For the text-containing cell, return its midpoint in (x, y) coordinate format. 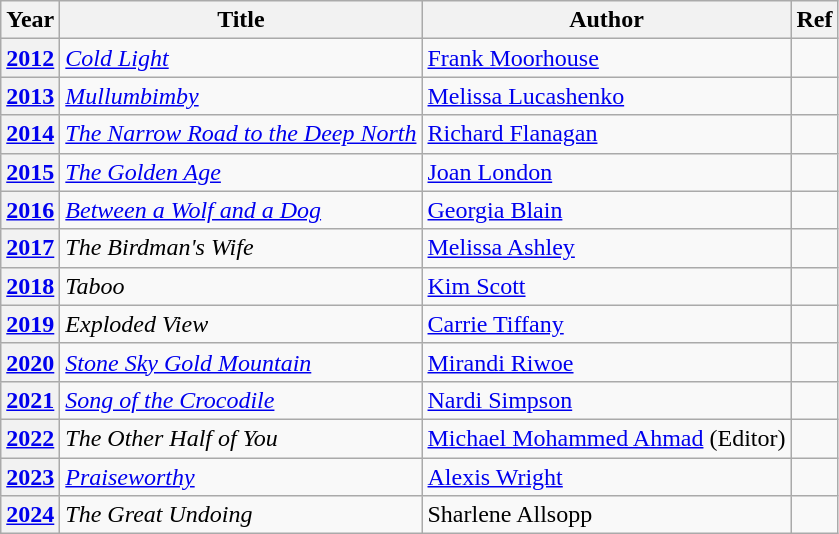
Michael Mohammed Ahmad (Editor) (606, 438)
Melissa Ashley (606, 248)
2023 (30, 477)
2014 (30, 134)
2022 (30, 438)
2016 (30, 210)
Mullumbimby (241, 96)
Ref (814, 20)
2021 (30, 400)
Alexis Wright (606, 477)
Stone Sky Gold Mountain (241, 362)
Georgia Blain (606, 210)
2020 (30, 362)
The Other Half of You (241, 438)
The Narrow Road to the Deep North (241, 134)
2017 (30, 248)
Author (606, 20)
Joan London (606, 172)
Sharlene Allsopp (606, 515)
Between a Wolf and a Dog (241, 210)
Year (30, 20)
Frank Moorhouse (606, 58)
Richard Flanagan (606, 134)
Mirandi Riwoe (606, 362)
Song of the Crocodile (241, 400)
2018 (30, 286)
Praiseworthy (241, 477)
Cold Light (241, 58)
Kim Scott (606, 286)
2019 (30, 324)
The Golden Age (241, 172)
2012 (30, 58)
Exploded View (241, 324)
Taboo (241, 286)
Nardi Simpson (606, 400)
The Birdman's Wife (241, 248)
The Great Undoing (241, 515)
2015 (30, 172)
2024 (30, 515)
Carrie Tiffany (606, 324)
2013 (30, 96)
Title (241, 20)
Melissa Lucashenko (606, 96)
